Pinpoint the cell where the given text exists, returning its (x, y) midpoint coordinate. 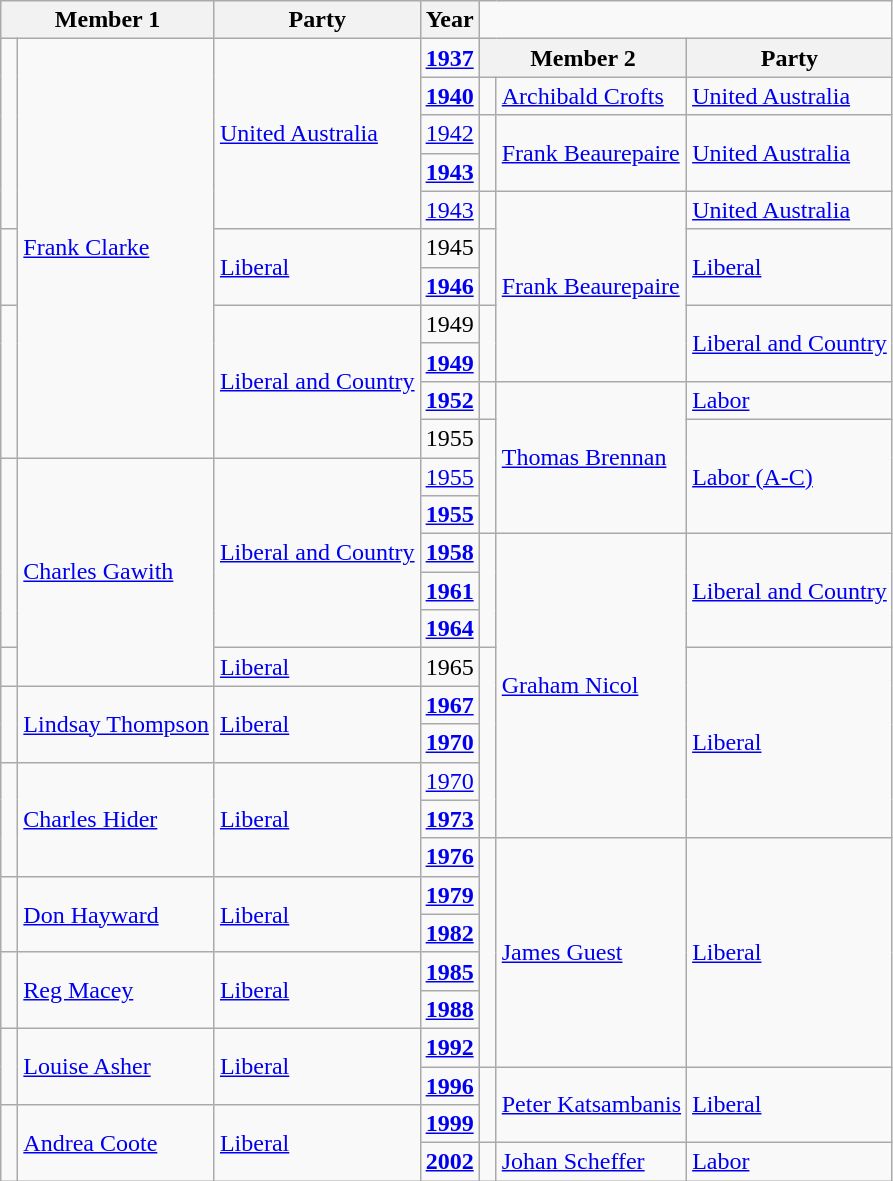
1967 (450, 705)
1996 (450, 1085)
Peter Katsambanis (591, 1104)
Labor (A-C) (790, 476)
1942 (450, 134)
1976 (450, 857)
Year (450, 20)
1940 (450, 96)
1965 (450, 667)
Charles Gawith (116, 572)
Graham Nicol (591, 686)
1973 (450, 819)
1964 (450, 629)
Member 2 (582, 58)
Frank Clarke (116, 248)
Member 1 (108, 20)
1999 (450, 1124)
1985 (450, 971)
Johan Scheffer (591, 1162)
Louise Asher (116, 1066)
1988 (450, 1009)
Lindsay Thompson (116, 724)
1946 (450, 286)
Don Hayward (116, 914)
2002 (450, 1162)
1961 (450, 591)
Charles Hider (116, 819)
1937 (450, 58)
1982 (450, 933)
1952 (450, 400)
1979 (450, 895)
1958 (450, 553)
James Guest (591, 952)
1945 (450, 248)
1992 (450, 1047)
Archibald Crofts (591, 96)
Thomas Brennan (591, 457)
Reg Macey (116, 990)
Andrea Coote (116, 1143)
